Return the [X, Y] coordinate for the center point of the cell that contains the specified text.  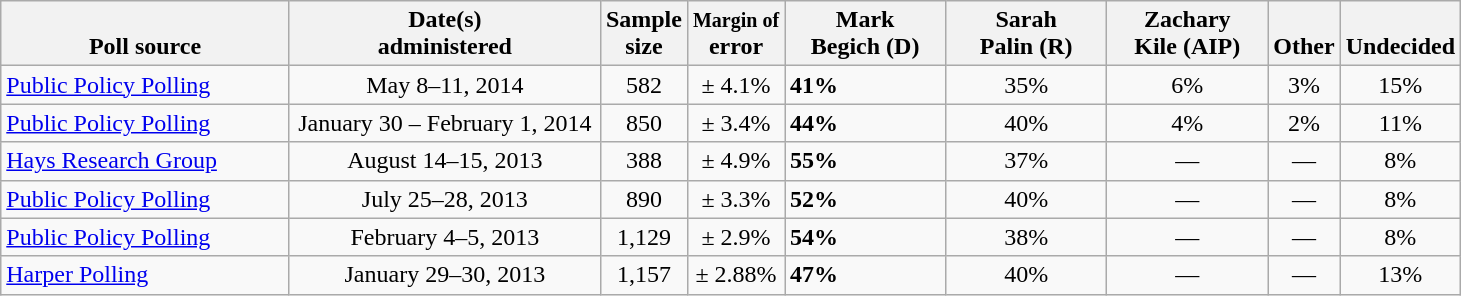
11% [1400, 123]
Samplesize [644, 34]
Margin oferror [736, 34]
55% [866, 161]
ZacharyKile (AIP) [1188, 34]
35% [1026, 85]
July 25–28, 2013 [444, 199]
6% [1188, 85]
4% [1188, 123]
850 [644, 123]
13% [1400, 275]
54% [866, 237]
± 4.9% [736, 161]
August 14–15, 2013 [444, 161]
15% [1400, 85]
Date(s)administered [444, 34]
52% [866, 199]
Poll source [146, 34]
± 2.9% [736, 237]
388 [644, 161]
SarahPalin (R) [1026, 34]
January 29–30, 2013 [444, 275]
± 4.1% [736, 85]
41% [866, 85]
May 8–11, 2014 [444, 85]
± 3.3% [736, 199]
3% [1304, 85]
Undecided [1400, 34]
890 [644, 199]
February 4–5, 2013 [444, 237]
January 30 – February 1, 2014 [444, 123]
47% [866, 275]
38% [1026, 237]
1,157 [644, 275]
37% [1026, 161]
582 [644, 85]
1,129 [644, 237]
± 3.4% [736, 123]
2% [1304, 123]
Other [1304, 34]
± 2.88% [736, 275]
Harper Polling [146, 275]
44% [866, 123]
MarkBegich (D) [866, 34]
Hays Research Group [146, 161]
